Search for the cell housing the specified text and yield its (x, y) center coordinate. 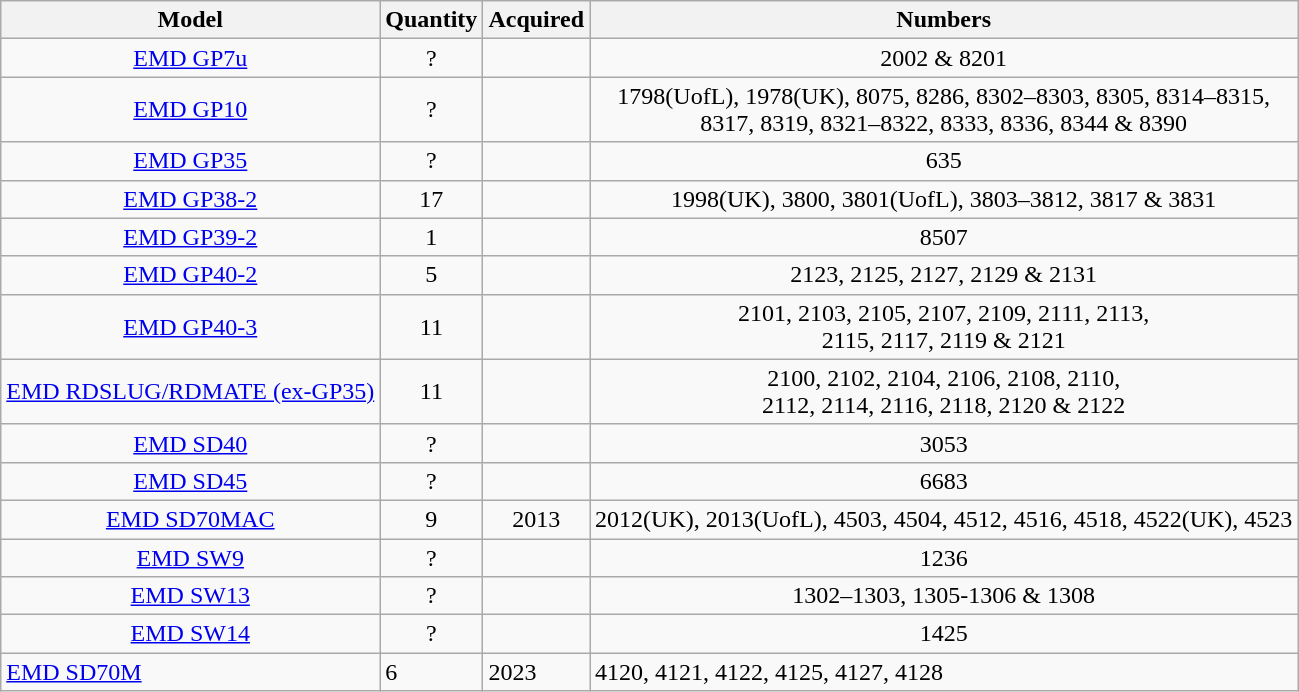
6683 (944, 481)
1798(UofL), 1978(UK), 8075, 8286, 8302–8303, 8305, 8314–8315, 8317, 8319, 8321–8322, 8333, 8336, 8344 & 8390 (944, 110)
1236 (944, 557)
9 (432, 519)
EMD SD70MAC (190, 519)
EMD GP10 (190, 110)
4120, 4121, 4122, 4125, 4127, 4128 (944, 672)
EMD GP38-2 (190, 199)
EMD GP35 (190, 161)
EMD SD40 (190, 443)
1425 (944, 634)
EMD SD70M (190, 672)
1 (432, 237)
5 (432, 275)
EMD GP39-2 (190, 237)
EMD GP40-2 (190, 275)
3053 (944, 443)
2123, 2125, 2127, 2129 & 2131 (944, 275)
EMD SW13 (190, 596)
EMD SD45 (190, 481)
635 (944, 161)
EMD GP40-3 (190, 326)
Quantity (432, 20)
2002 & 8201 (944, 58)
EMD RDSLUG/RDMATE (ex-GP35) (190, 392)
6 (432, 672)
EMD SW9 (190, 557)
2013 (536, 519)
2100, 2102, 2104, 2106, 2108, 2110, 2112, 2114, 2116, 2118, 2120 & 2122 (944, 392)
17 (432, 199)
1998(UK), 3800, 3801(UofL), 3803–3812, 3817 & 3831 (944, 199)
EMD SW14 (190, 634)
Model (190, 20)
1302–1303, 1305-1306 & 1308 (944, 596)
Acquired (536, 20)
2101, 2103, 2105, 2107, 2109, 2111, 2113, 2115, 2117, 2119 & 2121 (944, 326)
8507 (944, 237)
2012(UK), 2013(UofL), 4503, 4504, 4512, 4516, 4518, 4522(UK), 4523 (944, 519)
2023 (536, 672)
Numbers (944, 20)
EMD GP7u (190, 58)
